Pinpoint the cell where the given text exists, returning its [X, Y] midpoint coordinate. 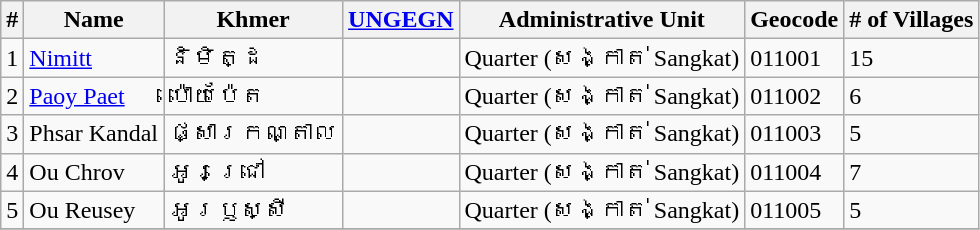
3 [12, 134]
# [12, 20]
15 [912, 58]
អូរជ្រៅ [254, 172]
ប៉ោយប៉ែត [254, 96]
# of Villages [912, 20]
ផ្សារកណ្តាល [254, 134]
6 [912, 96]
011001 [794, 58]
011003 [794, 134]
Administrative Unit [602, 20]
011002 [794, 96]
2 [12, 96]
1 [12, 58]
UNGEGN [401, 20]
អូរឫស្សី [254, 210]
Ou Reusey [94, 210]
7 [912, 172]
Paoy Paet [94, 96]
Name [94, 20]
និមិត្ដ [254, 58]
Ou Chrov [94, 172]
Khmer [254, 20]
Geocode [794, 20]
011004 [794, 172]
Nimitt [94, 58]
Phsar Kandal [94, 134]
011005 [794, 210]
4 [12, 172]
